Determine the [x, y] coordinate at the center of the cell enclosing the given text.  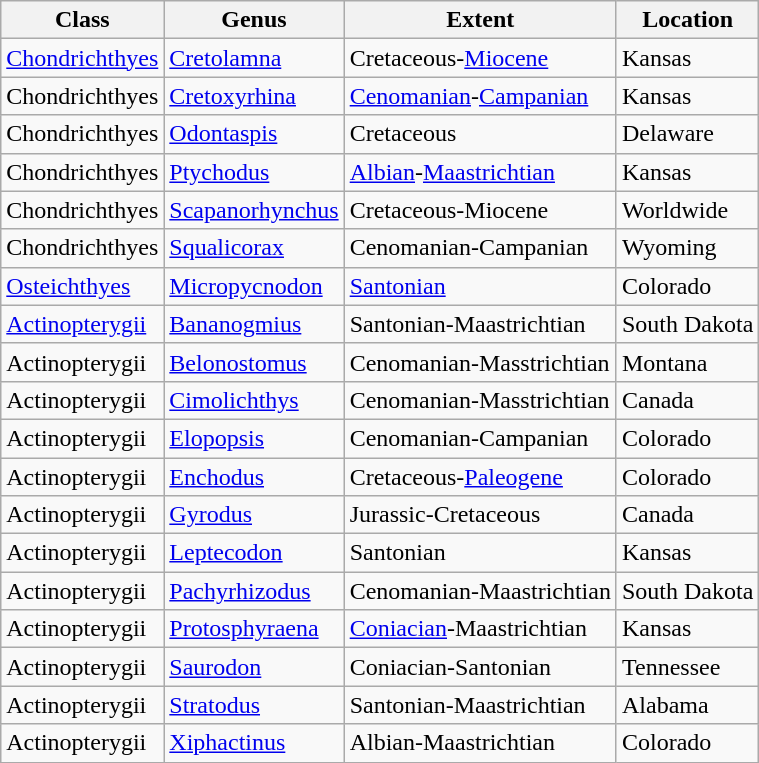
Cretoxyrhina [254, 96]
Leptecodon [254, 553]
Elopopsis [254, 438]
Alabama [687, 705]
Saurodon [254, 667]
Delaware [687, 134]
Bananogmius [254, 324]
Tennessee [687, 667]
Montana [687, 362]
Worldwide [687, 210]
Osteichthyes [82, 286]
Enchodus [254, 477]
Scapanorhynchus [254, 210]
Cenomanian-Maastrichtian [480, 591]
Pachyrhizodus [254, 591]
Gyrodus [254, 515]
Protosphyraena [254, 629]
Class [82, 20]
Wyoming [687, 248]
Location [687, 20]
Belonostomus [254, 362]
Jurassic-Cretaceous [480, 515]
Coniacian-Santonian [480, 667]
Cretaceous-Paleogene [480, 477]
Cimolichthys [254, 400]
Cretolamna [254, 58]
Genus [254, 20]
Xiphactinus [254, 743]
Odontaspis [254, 134]
Stratodus [254, 705]
Cretaceous [480, 134]
Ptychodus [254, 172]
Micropycnodon [254, 286]
Extent [480, 20]
Coniacian-Maastrichtian [480, 629]
Squalicorax [254, 248]
